Return (X, Y) of the center of cell containing provided text 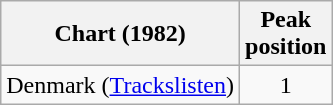
Peakposition (286, 34)
1 (286, 85)
Denmark (Trackslisten) (120, 85)
Chart (1982) (120, 34)
